Locate the cell with the specified text and output its [x, y] center coordinate. 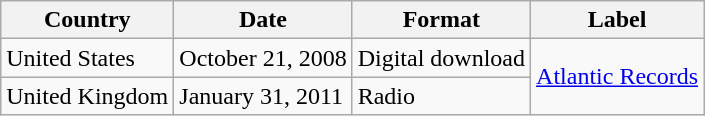
January 31, 2011 [263, 96]
United Kingdom [88, 96]
Format [441, 20]
United States [88, 58]
Digital download [441, 58]
Country [88, 20]
Date [263, 20]
Radio [441, 96]
Label [618, 20]
Atlantic Records [618, 77]
October 21, 2008 [263, 58]
